Return (x, y) of the center of cell containing provided text 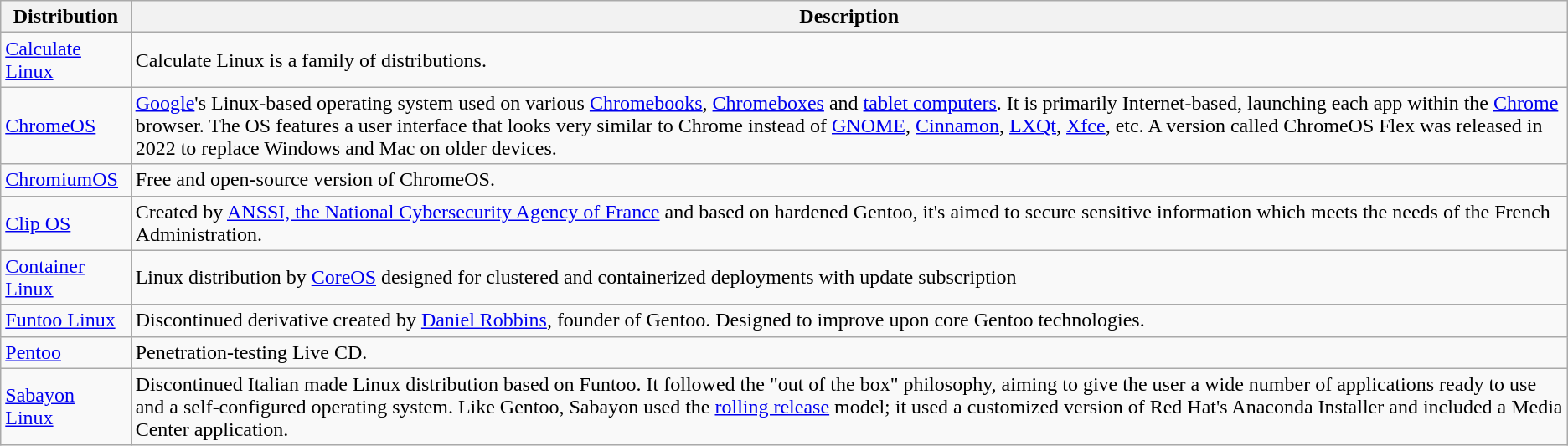
Distribution (65, 17)
Description (849, 17)
Clip OS (65, 223)
Free and open-source version of ChromeOS. (849, 180)
Calculate Linux is a family of distributions. (849, 60)
Discontinued derivative created by Daniel Robbins, founder of Gentoo. Designed to improve upon core Gentoo technologies. (849, 320)
Penetration-testing Live CD. (849, 352)
Funtoo Linux (65, 320)
Pentoo (65, 352)
Sabayon Linux (65, 407)
Calculate Linux (65, 60)
Container Linux (65, 278)
ChromeOS (65, 126)
ChromiumOS (65, 180)
Linux distribution by CoreOS designed for clustered and containerized deployments with update subscription (849, 278)
